Find where the given text appears and provide that cell's center as (X, Y) coordinate. 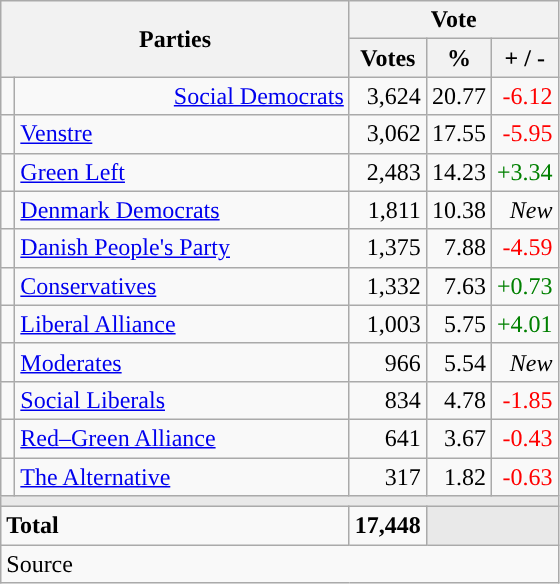
Social Democrats (182, 96)
5.54 (458, 362)
1,375 (388, 248)
1,003 (388, 324)
Green Left (182, 172)
+4.01 (524, 324)
Source (280, 564)
Danish People's Party (182, 248)
2,483 (388, 172)
1,811 (388, 210)
+ / - (524, 58)
-4.59 (524, 248)
641 (388, 438)
+0.73 (524, 286)
4.78 (458, 400)
% (458, 58)
-0.63 (524, 477)
The Alternative (182, 477)
Red–Green Alliance (182, 438)
-6.12 (524, 96)
317 (388, 477)
Liberal Alliance (182, 324)
17,448 (388, 526)
Venstre (182, 134)
Social Liberals (182, 400)
7.88 (458, 248)
7.63 (458, 286)
966 (388, 362)
Parties (176, 39)
1.82 (458, 477)
Vote (454, 20)
-0.43 (524, 438)
5.75 (458, 324)
834 (388, 400)
3,624 (388, 96)
Denmark Democrats (182, 210)
17.55 (458, 134)
3,062 (388, 134)
Votes (388, 58)
Total (176, 526)
Conservatives (182, 286)
Moderates (182, 362)
20.77 (458, 96)
-1.85 (524, 400)
+3.34 (524, 172)
10.38 (458, 210)
3.67 (458, 438)
1,332 (388, 286)
-5.95 (524, 134)
14.23 (458, 172)
